From the cell containing the given text, extract its center point as (x, y) coordinate. 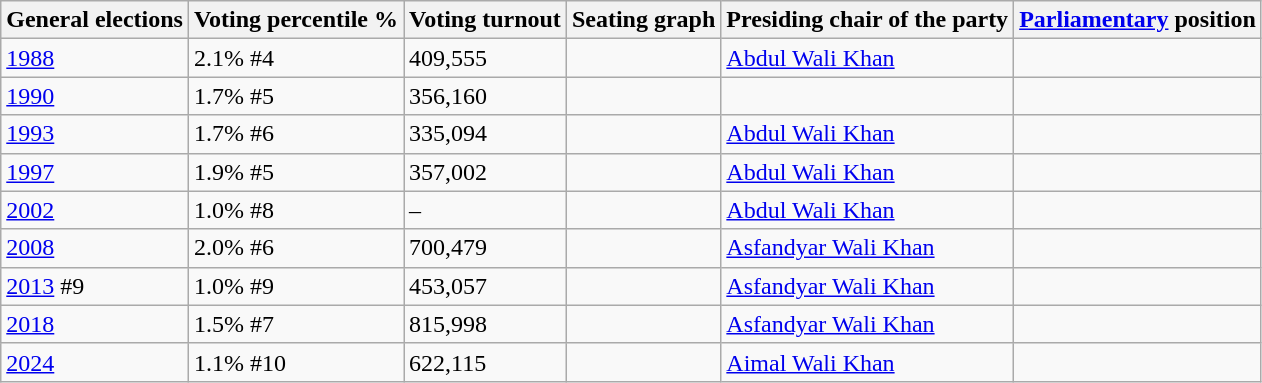
1.1% #10 (296, 362)
Presiding chair of the party (868, 20)
2024 (95, 362)
700,479 (486, 248)
1.0% #9 (296, 286)
815,998 (486, 324)
– (486, 210)
2018 (95, 324)
1.5% #7 (296, 324)
622,115 (486, 362)
1990 (95, 96)
356,160 (486, 96)
2.0% #6 (296, 248)
2008 (95, 248)
1.7% #6 (296, 134)
335,094 (486, 134)
1997 (95, 172)
357,002 (486, 172)
1993 (95, 134)
2002 (95, 210)
409,555 (486, 58)
Voting turnout (486, 20)
Parliamentary position (1138, 20)
2.1% #4 (296, 58)
1988 (95, 58)
General elections (95, 20)
Voting percentile % (296, 20)
1.7% #5 (296, 96)
1.9% #5 (296, 172)
2013 #9 (95, 286)
Aimal Wali Khan (868, 362)
453,057 (486, 286)
1.0% #8 (296, 210)
Seating graph (643, 20)
